From the cell containing the given text, extract its center point as [X, Y] coordinate. 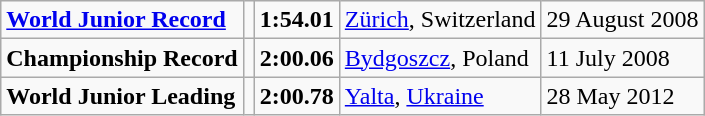
Bydgoszcz, Poland [440, 58]
Yalta, Ukraine [440, 96]
2:00.06 [296, 58]
28 May 2012 [622, 96]
11 July 2008 [622, 58]
Zürich, Switzerland [440, 20]
World Junior Leading [122, 96]
2:00.78 [296, 96]
29 August 2008 [622, 20]
1:54.01 [296, 20]
World Junior Record [122, 20]
Championship Record [122, 58]
